From the cell containing the given text, extract its center point as [x, y] coordinate. 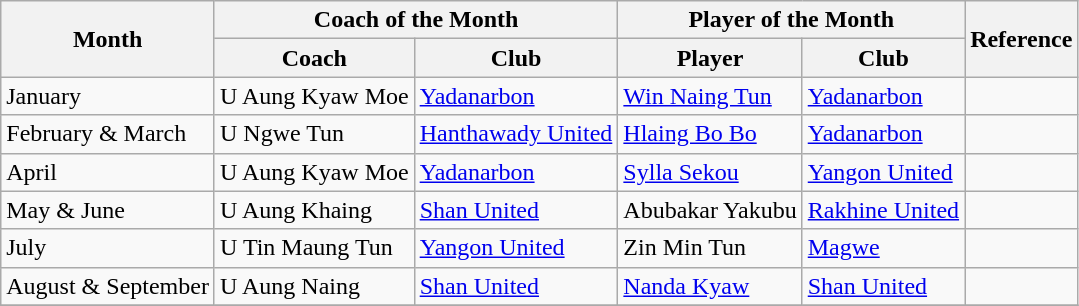
Coach [314, 58]
Coach of the Month [416, 20]
Abubakar Yakubu [710, 210]
U Ngwe Tun [314, 134]
Hlaing Bo Bo [710, 134]
Hanthawady United [516, 134]
Player of the Month [792, 20]
Nanda Kyaw [710, 286]
Zin Min Tun [710, 248]
Win Naing Tun [710, 96]
July [108, 248]
April [108, 172]
January [108, 96]
U Tin Maung Tun [314, 248]
August & September [108, 286]
Reference [1022, 39]
Month [108, 39]
U Aung Khaing [314, 210]
May & June [108, 210]
Sylla Sekou [710, 172]
Magwe [883, 248]
Rakhine United [883, 210]
Player [710, 58]
February & March [108, 134]
U Aung Naing [314, 286]
